From the cell containing the given text, extract its center point as [x, y] coordinate. 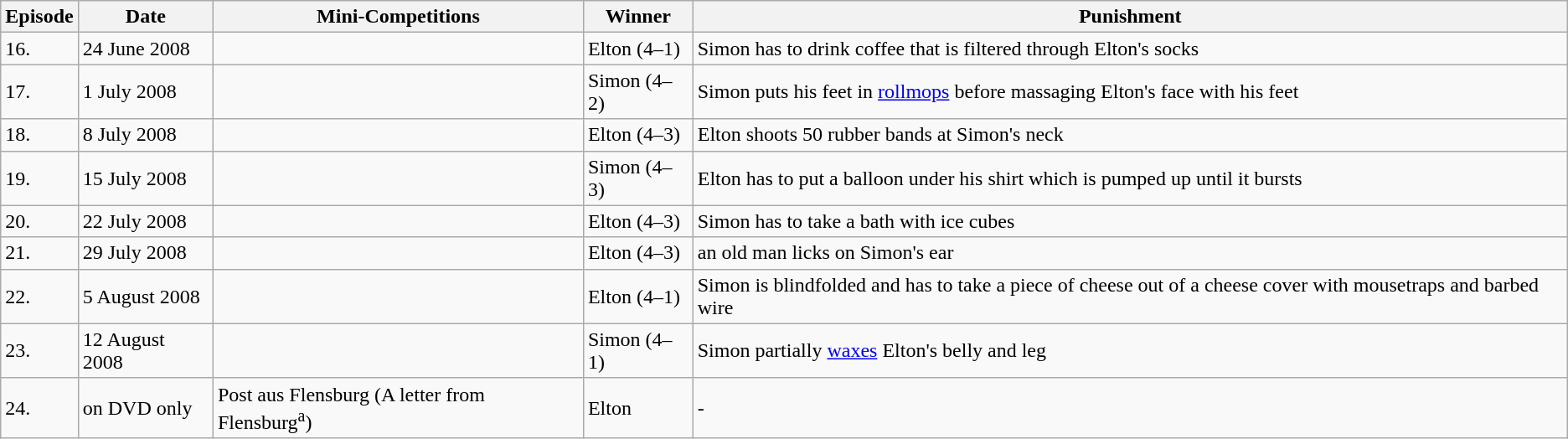
Episode [39, 17]
Mini-Competitions [398, 17]
Elton shoots 50 rubber bands at Simon's neck [1130, 135]
Simon (4–1) [638, 350]
16. [39, 49]
8 July 2008 [146, 135]
22. [39, 297]
Simon partially waxes Elton's belly and leg [1130, 350]
17. [39, 92]
24. [39, 408]
Simon (4–3) [638, 178]
Simon has to drink coffee that is filtered through Elton's socks [1130, 49]
an old man licks on Simon's ear [1130, 253]
1 July 2008 [146, 92]
Simon (4–2) [638, 92]
12 August 2008 [146, 350]
Elton [638, 408]
Winner [638, 17]
20. [39, 221]
Elton has to put a balloon under his shirt which is pumped up until it bursts [1130, 178]
- [1130, 408]
Simon is blindfolded and has to take a piece of cheese out of a cheese cover with mousetraps and barbed wire [1130, 297]
21. [39, 253]
19. [39, 178]
18. [39, 135]
Punishment [1130, 17]
on DVD only [146, 408]
Simon puts his feet in rollmops before massaging Elton's face with his feet [1130, 92]
29 July 2008 [146, 253]
Simon has to take a bath with ice cubes [1130, 221]
Date [146, 17]
22 July 2008 [146, 221]
15 July 2008 [146, 178]
24 June 2008 [146, 49]
Post aus Flensburg (A letter from Flensburga) [398, 408]
23. [39, 350]
5 August 2008 [146, 297]
